Scan for the cell matching the given text and deliver its (X, Y) coordinate at center. 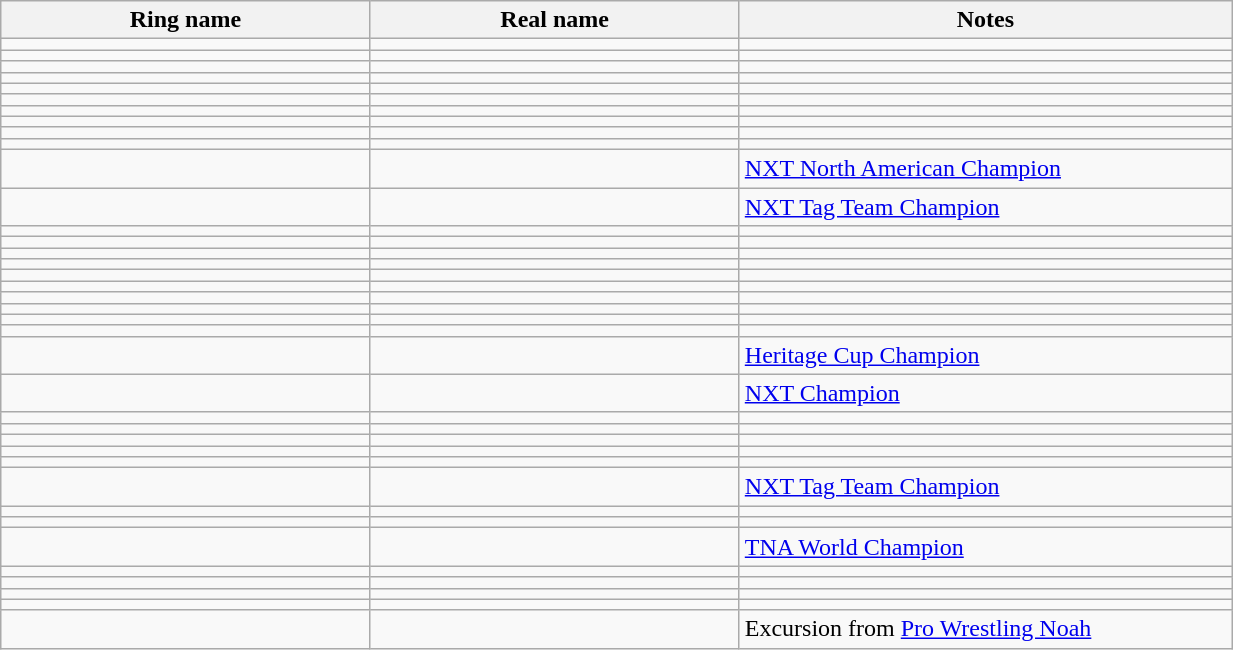
Real name (554, 20)
TNA World Champion (985, 547)
NXT North American Champion (985, 168)
NXT Champion (985, 393)
Notes (985, 20)
Heritage Cup Champion (985, 355)
Excursion from Pro Wrestling Noah (985, 629)
Ring name (186, 20)
